Find where the given text appears and provide that cell's center as (x, y) coordinate. 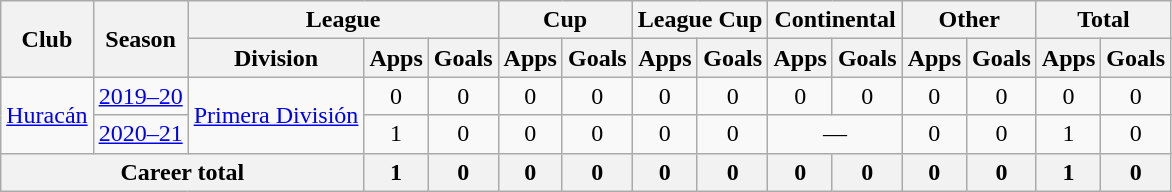
— (835, 134)
Division (276, 58)
Season (140, 39)
Career total (182, 172)
Club (47, 39)
Total (1103, 20)
Primera División (276, 115)
Huracán (47, 115)
2020–21 (140, 134)
League (343, 20)
Continental (835, 20)
League Cup (700, 20)
2019–20 (140, 96)
Cup (565, 20)
Other (969, 20)
